Search for the cell housing the specified text and yield its (x, y) center coordinate. 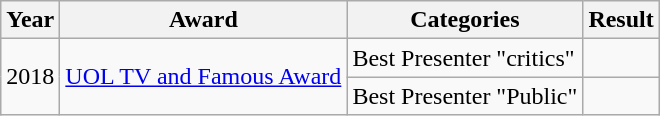
Best Presenter "critics" (465, 58)
Categories (465, 20)
Year (30, 20)
Best Presenter "Public" (465, 96)
Award (204, 20)
UOL TV and Famous Award (204, 77)
Result (621, 20)
2018 (30, 77)
